Capture the cell that displays the provided text and extract its (X, Y) central coordinate. 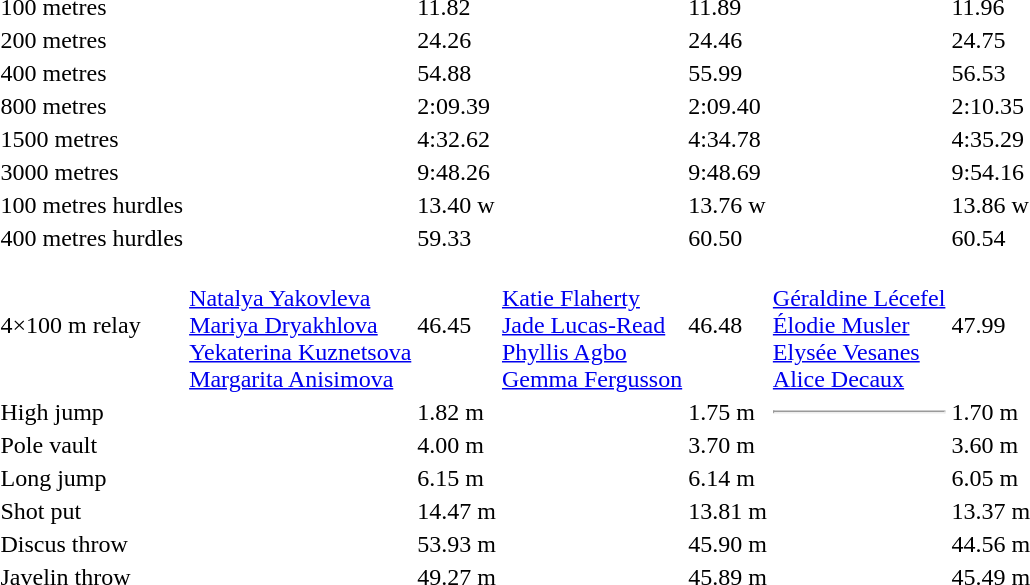
9:48.26 (457, 172)
14.47 m (457, 511)
53.93 m (457, 544)
24.46 (728, 40)
2:09.40 (728, 106)
4.00 m (457, 445)
1.82 m (457, 412)
46.48 (728, 325)
Natalya YakovlevaMariya DryakhlovaYekaterina KuznetsovaMargarita Anisimova (300, 325)
9:48.69 (728, 172)
13.76 w (728, 205)
3.70 m (728, 445)
Katie FlahertyJade Lucas-ReadPhyllis AgboGemma Fergusson (592, 325)
24.26 (457, 40)
54.88 (457, 73)
13.40 w (457, 205)
45.90 m (728, 544)
55.99 (728, 73)
Géraldine LécefelÉlodie MuslerElysée VesanesAlice Decaux (859, 325)
59.33 (457, 238)
6.14 m (728, 478)
4:32.62 (457, 139)
4:34.78 (728, 139)
1.75 m (728, 412)
46.45 (457, 325)
13.81 m (728, 511)
6.15 m (457, 478)
2:09.39 (457, 106)
60.50 (728, 238)
